For the text-containing cell, return its midpoint in (X, Y) coordinate format. 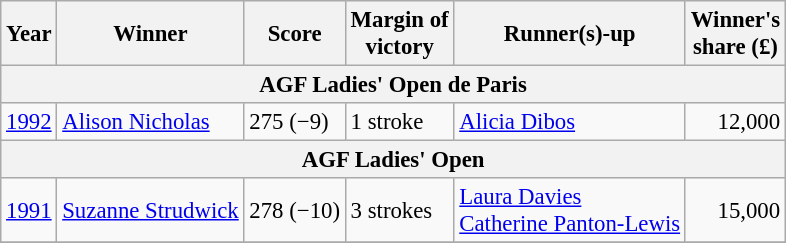
1991 (29, 210)
Alison Nicholas (150, 122)
12,000 (735, 122)
Runner(s)-up (570, 34)
AGF Ladies' Open de Paris (394, 85)
AGF Ladies' Open (394, 160)
Score (294, 34)
Year (29, 34)
278 (−10) (294, 210)
Margin ofvictory (400, 34)
Alicia Dibos (570, 122)
Laura Davies Catherine Panton-Lewis (570, 210)
1992 (29, 122)
Suzanne Strudwick (150, 210)
275 (−9) (294, 122)
1 stroke (400, 122)
Winner (150, 34)
Winner'sshare (£) (735, 34)
3 strokes (400, 210)
15,000 (735, 210)
